Provide the [x, y] coordinate of the cell's center where the given text is located.  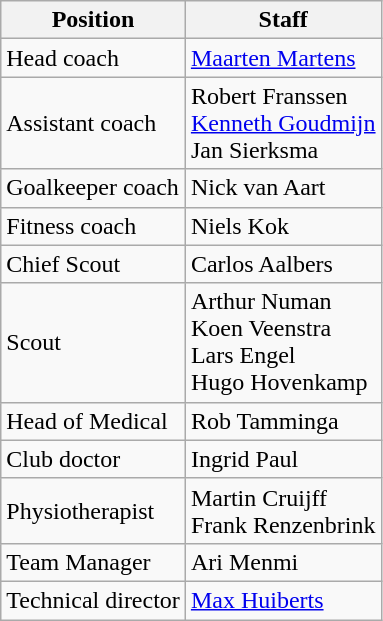
Robert Franssen Kenneth Goudmijn Jan Sierksma [283, 123]
Maarten Martens [283, 58]
Ari Menmi [283, 562]
Martin Cruijff Frank Renzenbrink [283, 510]
Technical director [94, 600]
Team Manager [94, 562]
Ingrid Paul [283, 459]
Assistant coach [94, 123]
Goalkeeper coach [94, 188]
Physiotherapist [94, 510]
Carlos Aalbers [283, 264]
Head of Medical [94, 421]
Niels Kok [283, 226]
Position [94, 20]
Chief Scout [94, 264]
Arthur Numan Koen Veenstra Lars Engel Hugo Hovenkamp [283, 342]
Fitness coach [94, 226]
Head coach [94, 58]
Scout [94, 342]
Max Huiberts [283, 600]
Rob Tamminga [283, 421]
Staff [283, 20]
Club doctor [94, 459]
Nick van Aart [283, 188]
